Return the (x, y) coordinate for the center point of the cell that contains the specified text.  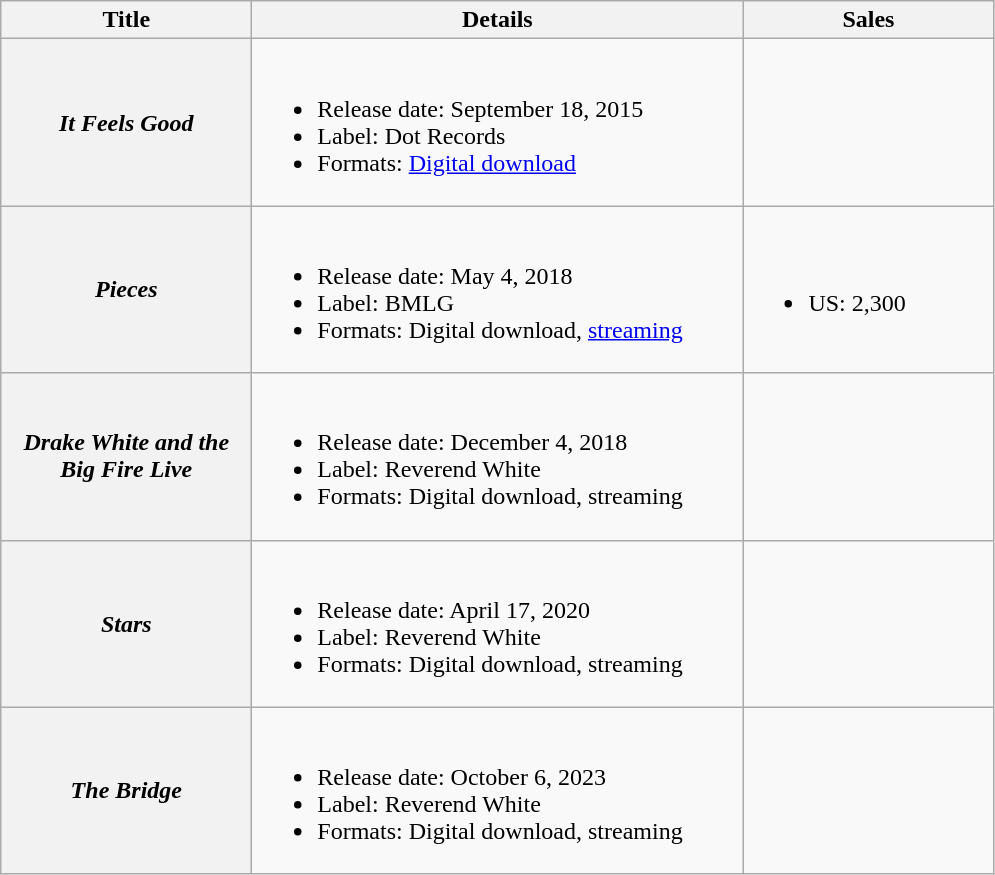
It Feels Good (126, 122)
Release date: September 18, 2015Label: Dot RecordsFormats: Digital download (498, 122)
Stars (126, 624)
Release date: December 4, 2018Label: Reverend WhiteFormats: Digital download, streaming (498, 456)
Release date: October 6, 2023Label: Reverend WhiteFormats: Digital download, streaming (498, 790)
US: 2,300 (868, 290)
Release date: April 17, 2020Label: Reverend WhiteFormats: Digital download, streaming (498, 624)
Pieces (126, 290)
Title (126, 20)
Details (498, 20)
The Bridge (126, 790)
Sales (868, 20)
Release date: May 4, 2018Label: BMLGFormats: Digital download, streaming (498, 290)
Drake White and the Big Fire Live (126, 456)
